Provide the (X, Y) coordinate of the cell's center where the given text is located.  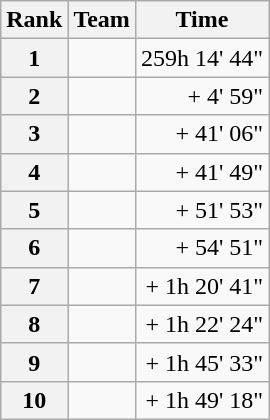
+ 1h 45' 33" (202, 362)
+ 1h 22' 24" (202, 324)
+ 54' 51" (202, 248)
9 (34, 362)
8 (34, 324)
259h 14' 44" (202, 58)
Team (102, 20)
+ 51' 53" (202, 210)
+ 1h 49' 18" (202, 400)
Rank (34, 20)
5 (34, 210)
6 (34, 248)
1 (34, 58)
2 (34, 96)
+ 1h 20' 41" (202, 286)
+ 41' 49" (202, 172)
+ 4' 59" (202, 96)
Time (202, 20)
4 (34, 172)
7 (34, 286)
10 (34, 400)
3 (34, 134)
+ 41' 06" (202, 134)
